Determine the (x, y) coordinate at the center of the cell enclosing the given text.  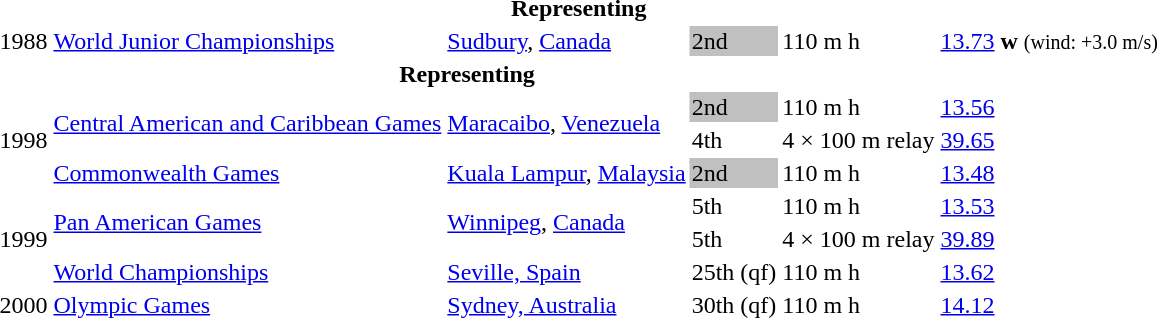
4th (734, 140)
Winnipeg, Canada (566, 222)
Maracaibo, Venezuela (566, 124)
World Championships (248, 272)
Seville, Spain (566, 272)
Kuala Lampur, Malaysia (566, 173)
Sudbury, Canada (566, 41)
Commonwealth Games (248, 173)
Pan American Games (248, 222)
World Junior Championships (248, 41)
25th (qf) (734, 272)
Central American and Caribbean Games (248, 124)
